Search for the cell housing the specified text and yield its [X, Y] center coordinate. 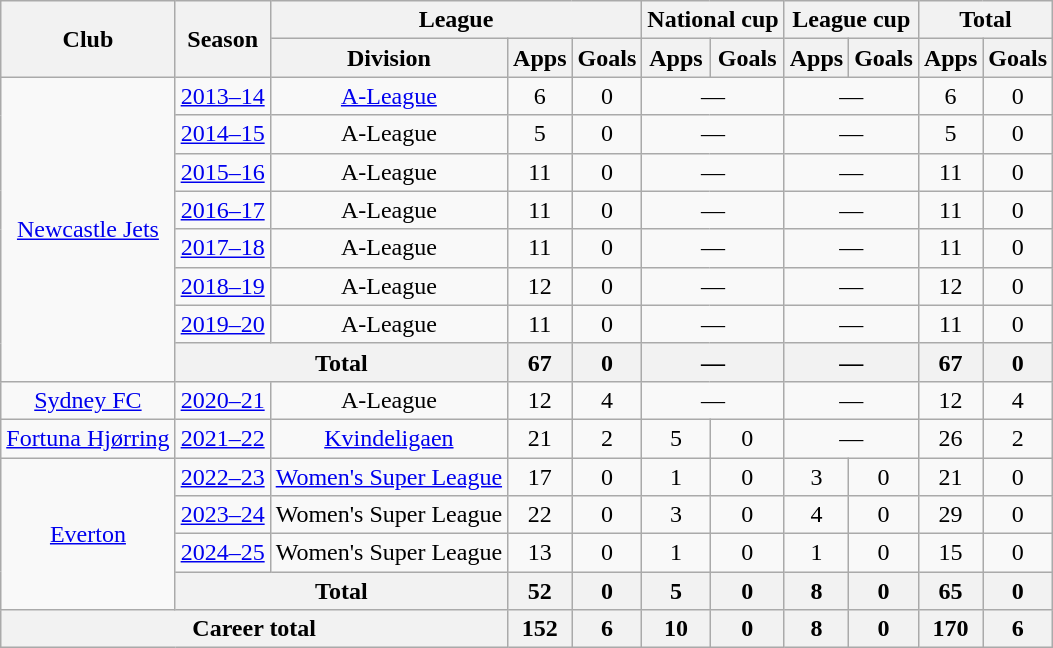
26 [950, 438]
2016–17 [222, 210]
15 [950, 553]
2019–20 [222, 324]
Season [222, 39]
Club [88, 39]
Sydney FC [88, 400]
Everton [88, 534]
52 [540, 591]
National cup [713, 20]
2017–18 [222, 248]
Newcastle Jets [88, 229]
2015–16 [222, 172]
2021–22 [222, 438]
2014–15 [222, 134]
170 [950, 629]
Division [388, 58]
League [456, 20]
Fortuna Hjørring [88, 438]
League cup [851, 20]
29 [950, 515]
13 [540, 553]
2023–24 [222, 515]
Kvindeligaen [388, 438]
2018–19 [222, 286]
2024–25 [222, 553]
152 [540, 629]
2013–14 [222, 96]
2020–21 [222, 400]
Career total [254, 629]
10 [676, 629]
65 [950, 591]
22 [540, 515]
2022–23 [222, 477]
17 [540, 477]
